Return the (x, y) coordinate for the center point of the cell that contains the specified text.  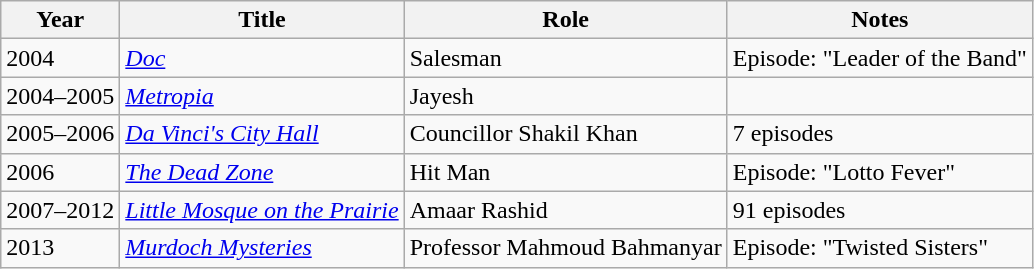
Episode: "Leader of the Band" (880, 58)
2006 (60, 172)
2013 (60, 248)
Councillor Shakil Khan (566, 134)
Professor Mahmoud Bahmanyar (566, 248)
2007–2012 (60, 210)
Jayesh (566, 96)
Year (60, 20)
Amaar Rashid (566, 210)
The Dead Zone (262, 172)
Title (262, 20)
Salesman (566, 58)
Notes (880, 20)
91 episodes (880, 210)
Da Vinci's City Hall (262, 134)
Role (566, 20)
2005–2006 (60, 134)
Doc (262, 58)
Episode: "Lotto Fever" (880, 172)
2004 (60, 58)
7 episodes (880, 134)
Metropia (262, 96)
Little Mosque on the Prairie (262, 210)
Episode: "Twisted Sisters" (880, 248)
Murdoch Mysteries (262, 248)
2004–2005 (60, 96)
Hit Man (566, 172)
